Return (x, y) of the center of cell containing provided text 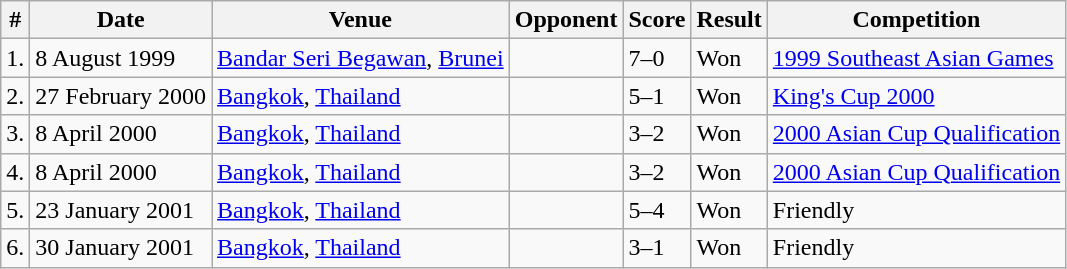
Opponent (566, 20)
Bandar Seri Begawan, Brunei (361, 58)
7–0 (657, 58)
# (16, 20)
5. (16, 210)
6. (16, 248)
30 January 2001 (121, 248)
5–1 (657, 96)
King's Cup 2000 (916, 96)
23 January 2001 (121, 210)
Result (729, 20)
Competition (916, 20)
27 February 2000 (121, 96)
3. (16, 134)
1999 Southeast Asian Games (916, 58)
Date (121, 20)
8 August 1999 (121, 58)
4. (16, 172)
Venue (361, 20)
5–4 (657, 210)
3–1 (657, 248)
Score (657, 20)
1. (16, 58)
2. (16, 96)
